Return the [x, y] coordinate for the center point of the cell that contains the specified text.  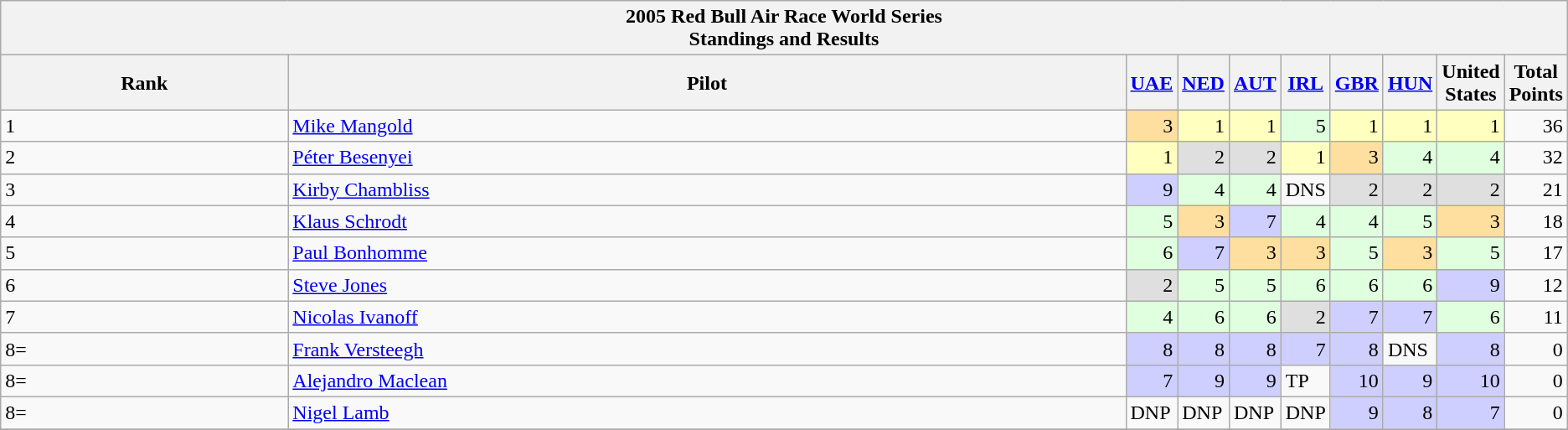
Steve Jones [707, 285]
Rank [144, 82]
11 [1536, 317]
Frank Versteegh [707, 349]
GBR [1357, 82]
Nicolas Ivanoff [707, 317]
IRL [1305, 82]
17 [1536, 253]
Mike Mangold [707, 126]
United States [1471, 82]
AUT [1255, 82]
Paul Bonhomme [707, 253]
Total Points [1536, 82]
NED [1204, 82]
12 [1536, 285]
18 [1536, 221]
36 [1536, 126]
2005 Red Bull Air Race World SeriesStandings and Results [784, 28]
Alejandro Maclean [707, 381]
TP [1305, 381]
UAE [1152, 82]
Klaus Schrodt [707, 221]
Péter Besenyei [707, 158]
Kirby Chambliss [707, 189]
Pilot [707, 82]
32 [1536, 158]
HUN [1410, 82]
21 [1536, 189]
Nigel Lamb [707, 412]
